Detect which cell encompasses the target text, then output its (X, Y) center coordinate. 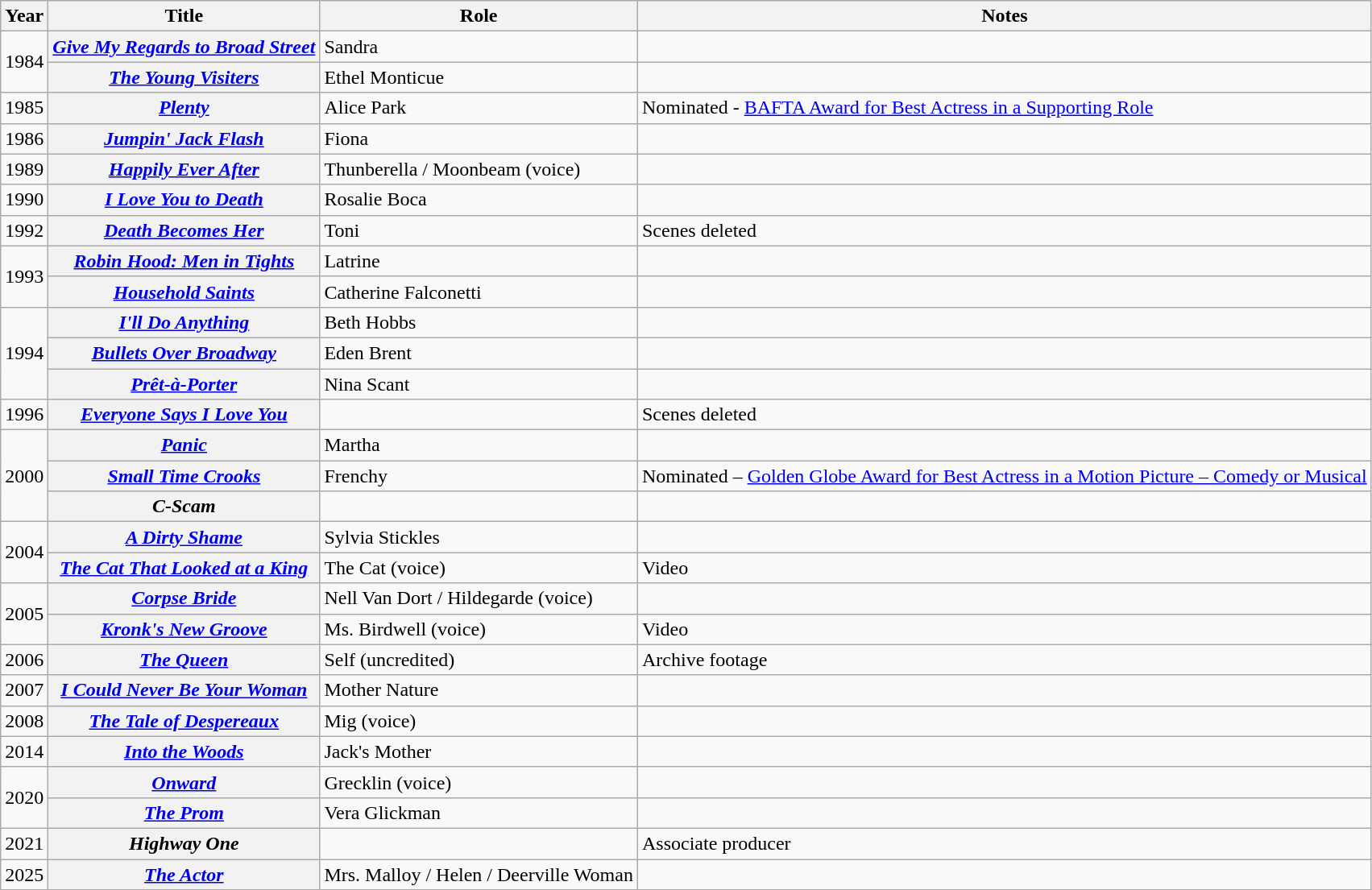
1992 (24, 230)
Kronk's New Groove (184, 629)
The Cat (voice) (479, 568)
Household Saints (184, 292)
Fiona (479, 139)
Mother Nature (479, 690)
Everyone Says I Love You (184, 415)
Role (479, 16)
2006 (24, 660)
Prêt-à-Porter (184, 384)
A Dirty Shame (184, 537)
2020 (24, 797)
Alice Park (479, 108)
Notes (1004, 16)
Mrs. Malloy / Helen / Deerville Woman (479, 874)
Plenty (184, 108)
Nominated – Golden Globe Award for Best Actress in a Motion Picture – Comedy or Musical (1004, 476)
Mig (voice) (479, 721)
2004 (24, 553)
Self (uncredited) (479, 660)
Thunberella / Moonbeam (voice) (479, 169)
Robin Hood: Men in Tights (184, 261)
Small Time Crooks (184, 476)
Ethel Monticue (479, 77)
Catherine Falconetti (479, 292)
2005 (24, 614)
Grecklin (voice) (479, 782)
Vera Glickman (479, 813)
Nominated - BAFTA Award for Best Actress in a Supporting Role (1004, 108)
Onward (184, 782)
2014 (24, 751)
Jumpin' Jack Flash (184, 139)
The Prom (184, 813)
The Tale of Despereaux (184, 721)
2008 (24, 721)
Sandra (479, 47)
Beth Hobbs (479, 322)
1984 (24, 62)
Nina Scant (479, 384)
The Actor (184, 874)
2021 (24, 843)
The Cat That Looked at a King (184, 568)
Associate producer (1004, 843)
I Could Never Be Your Woman (184, 690)
Ms. Birdwell (voice) (479, 629)
Happily Ever After (184, 169)
C-Scam (184, 507)
1994 (24, 353)
Rosalie Boca (479, 200)
Death Becomes Her (184, 230)
Corpse Bride (184, 598)
Into the Woods (184, 751)
1990 (24, 200)
Highway One (184, 843)
2000 (24, 476)
1993 (24, 276)
2025 (24, 874)
Jack's Mother (479, 751)
Archive footage (1004, 660)
Year (24, 16)
Panic (184, 445)
2007 (24, 690)
1986 (24, 139)
The Queen (184, 660)
The Young Visiters (184, 77)
Eden Brent (479, 353)
Title (184, 16)
I Love You to Death (184, 200)
Toni (479, 230)
1985 (24, 108)
Give My Regards to Broad Street (184, 47)
1989 (24, 169)
Nell Van Dort / Hildegarde (voice) (479, 598)
I'll Do Anything (184, 322)
1996 (24, 415)
Sylvia Stickles (479, 537)
Bullets Over Broadway (184, 353)
Martha (479, 445)
Latrine (479, 261)
Frenchy (479, 476)
